Search for the cell housing the specified text and yield its (X, Y) center coordinate. 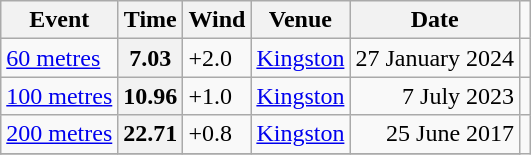
Venue (300, 20)
Wind (217, 20)
Date (435, 20)
+2.0 (217, 58)
+0.8 (217, 134)
27 January 2024 (435, 58)
22.71 (150, 134)
7.03 (150, 58)
Event (60, 20)
7 July 2023 (435, 96)
60 metres (60, 58)
100 metres (60, 96)
10.96 (150, 96)
Time (150, 20)
200 metres (60, 134)
+1.0 (217, 96)
25 June 2017 (435, 134)
